Determine the [x, y] coordinate at the center of the cell enclosing the given text.  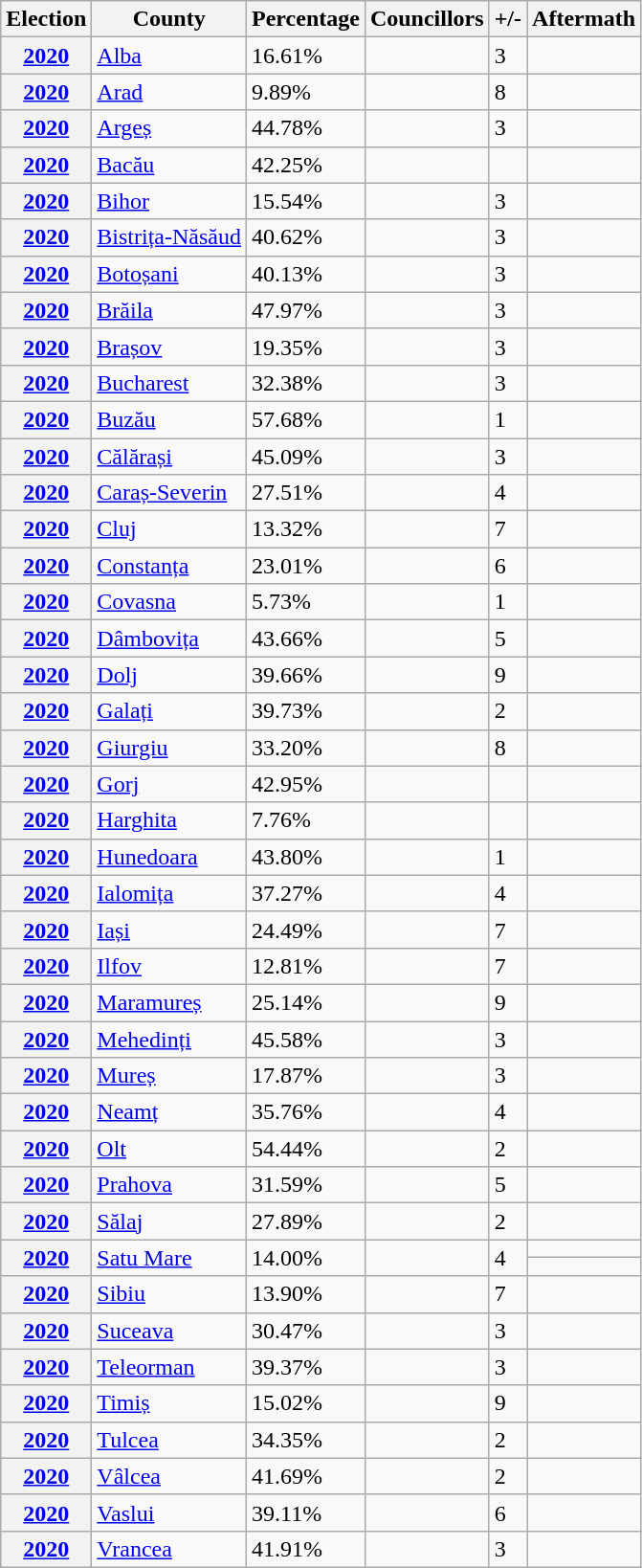
Argeș [169, 128]
47.97% [306, 310]
16.61% [306, 56]
Olt [169, 1149]
41.69% [306, 1476]
Constanța [169, 566]
19.35% [306, 347]
Gorj [169, 784]
Vaslui [169, 1512]
Neamț [169, 1112]
County [169, 19]
32.38% [306, 383]
Ilfov [169, 966]
40.62% [306, 237]
42.25% [306, 165]
Teleorman [169, 1367]
42.95% [306, 784]
Brașov [169, 347]
Mehedinți [169, 1039]
39.37% [306, 1367]
27.89% [306, 1221]
Giurgiu [169, 748]
Harghita [169, 820]
Percentage [306, 19]
44.78% [306, 128]
Timiș [169, 1403]
31.59% [306, 1185]
Suceava [169, 1331]
Bihor [169, 201]
Vâlcea [169, 1476]
45.58% [306, 1039]
Hunedoara [169, 857]
Aftermath [584, 19]
14.00% [306, 1258]
57.68% [306, 419]
34.35% [306, 1440]
13.32% [306, 529]
Buzău [169, 419]
Tulcea [169, 1440]
Bacău [169, 165]
Botoșani [169, 274]
Dâmbovița [169, 638]
Election [46, 19]
Bistrița-Năsăud [169, 237]
15.02% [306, 1403]
Sălaj [169, 1221]
+/- [507, 19]
17.87% [306, 1076]
13.90% [306, 1294]
Dolj [169, 675]
25.14% [306, 1002]
Satu Mare [169, 1258]
Brăila [169, 310]
30.47% [306, 1331]
Councillors [427, 19]
54.44% [306, 1149]
23.01% [306, 566]
45.09% [306, 457]
9.89% [306, 92]
Cluj [169, 529]
43.80% [306, 857]
39.66% [306, 675]
35.76% [306, 1112]
12.81% [306, 966]
Galați [169, 711]
Ialomița [169, 893]
Mureș [169, 1076]
Bucharest [169, 383]
33.20% [306, 748]
39.11% [306, 1512]
Iași [169, 930]
7.76% [306, 820]
43.66% [306, 638]
40.13% [306, 274]
27.51% [306, 493]
Călărași [169, 457]
Maramureș [169, 1002]
Vrancea [169, 1549]
Sibiu [169, 1294]
41.91% [306, 1549]
24.49% [306, 930]
39.73% [306, 711]
Covasna [169, 602]
Arad [169, 92]
Prahova [169, 1185]
37.27% [306, 893]
15.54% [306, 201]
Alba [169, 56]
Caraș-Severin [169, 493]
5.73% [306, 602]
